Return the (X, Y) coordinate for the center point of the cell that contains the specified text.  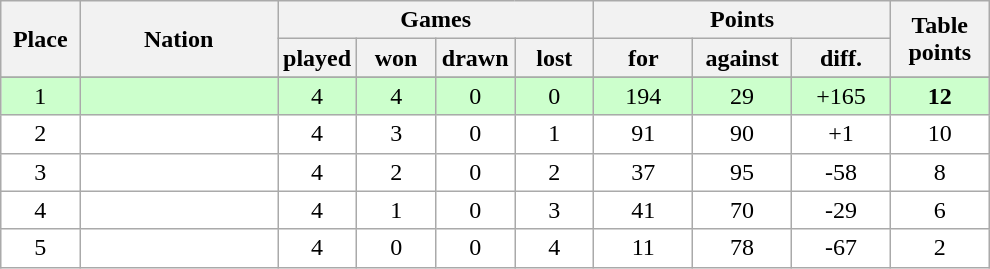
8 (940, 172)
-67 (842, 248)
29 (742, 96)
for (644, 58)
95 (742, 172)
played (318, 58)
70 (742, 210)
37 (644, 172)
5 (40, 248)
194 (644, 96)
-58 (842, 172)
78 (742, 248)
-29 (842, 210)
10 (940, 134)
Tablepoints (940, 39)
Games (436, 20)
12 (940, 96)
drawn (476, 58)
+1 (842, 134)
91 (644, 134)
41 (644, 210)
against (742, 58)
Nation (179, 39)
lost (554, 58)
won (396, 58)
11 (644, 248)
diff. (842, 58)
Points (742, 20)
+165 (842, 96)
6 (940, 210)
90 (742, 134)
Place (40, 39)
